Pinpoint the cell where the given text exists, returning its [X, Y] midpoint coordinate. 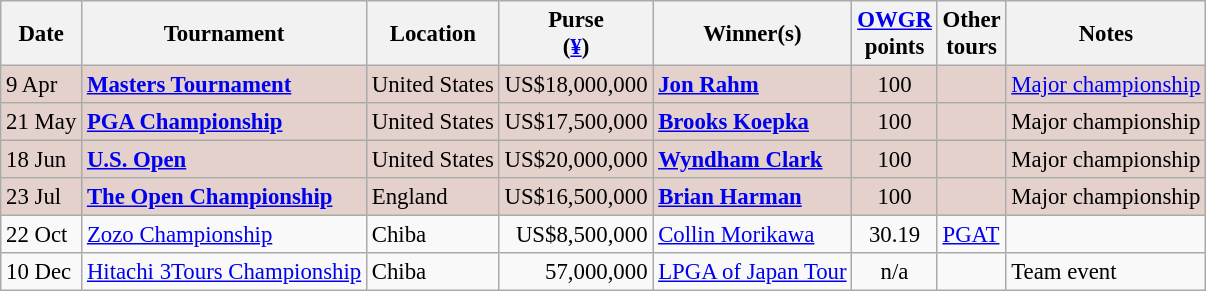
22 Oct [42, 235]
U.S. Open [224, 160]
Chiba [432, 235]
England [432, 197]
21 May [42, 122]
US$17,500,000 [576, 122]
Winner(s) [752, 34]
Masters Tournament [224, 85]
9 Apr [42, 85]
Zozo Championship [224, 235]
OWGRpoints [894, 34]
Othertours [972, 34]
PGAT [972, 235]
18 Jun [42, 160]
Brian Harman [752, 197]
Collin Morikawa [752, 235]
US$20,000,000 [576, 160]
30.19 [894, 235]
23 Jul [42, 197]
US$8,500,000 [576, 235]
Date [42, 34]
Tournament [224, 34]
Wyndham Clark [752, 160]
PGA Championship [224, 122]
Brooks Koepka [752, 122]
Purse(¥) [576, 34]
Jon Rahm [752, 85]
US$18,000,000 [576, 85]
Location [432, 34]
The Open Championship [224, 197]
US$16,500,000 [576, 197]
Notes [1106, 34]
